Find where the given text appears and provide that cell's center as [x, y] coordinate. 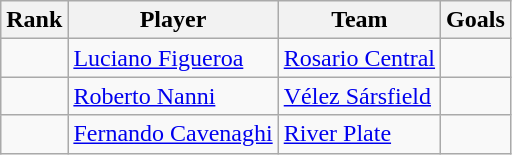
River Plate [359, 134]
Goals [476, 20]
Vélez Sársfield [359, 96]
Rank [34, 20]
Player [173, 20]
Team [359, 20]
Rosario Central [359, 58]
Fernando Cavenaghi [173, 134]
Luciano Figueroa [173, 58]
Roberto Nanni [173, 96]
